Scan for the cell matching the given text and deliver its [x, y] coordinate at center. 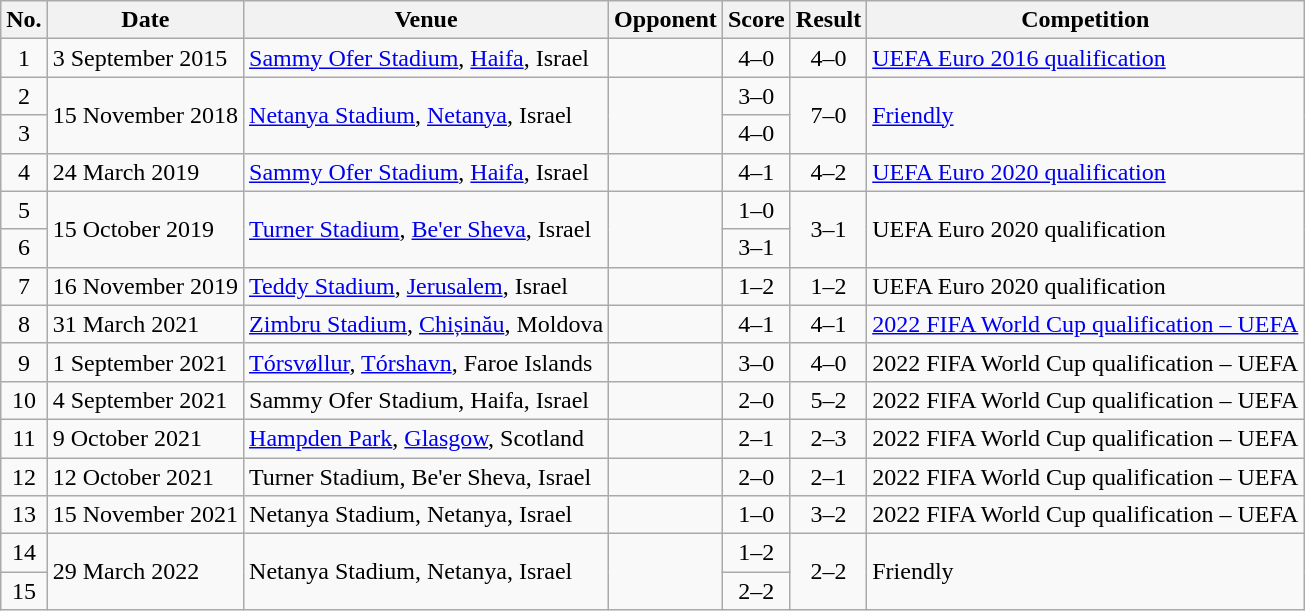
Tórsvøllur, Tórshavn, Faroe Islands [426, 362]
13 [24, 515]
14 [24, 553]
9 October 2021 [145, 438]
4 September 2021 [145, 400]
11 [24, 438]
5 [24, 210]
16 November 2019 [145, 286]
9 [24, 362]
Date [145, 20]
12 October 2021 [145, 477]
3–2 [828, 515]
Result [828, 20]
15 November 2018 [145, 115]
15 [24, 591]
8 [24, 324]
Opponent [666, 20]
12 [24, 477]
1 [24, 58]
15 October 2019 [145, 229]
1 September 2021 [145, 362]
Teddy Stadium, Jerusalem, Israel [426, 286]
24 March 2019 [145, 172]
6 [24, 248]
3 September 2015 [145, 58]
7–0 [828, 115]
4 [24, 172]
10 [24, 400]
5–2 [828, 400]
2–3 [828, 438]
Zimbru Stadium, Chișinău, Moldova [426, 324]
3 [24, 134]
UEFA Euro 2016 qualification [1086, 58]
Competition [1086, 20]
4–2 [828, 172]
29 March 2022 [145, 572]
No. [24, 20]
15 November 2021 [145, 515]
31 March 2021 [145, 324]
2 [24, 96]
Venue [426, 20]
Score [756, 20]
Hampden Park, Glasgow, Scotland [426, 438]
7 [24, 286]
